Find where the given text appears and provide that cell's center as (x, y) coordinate. 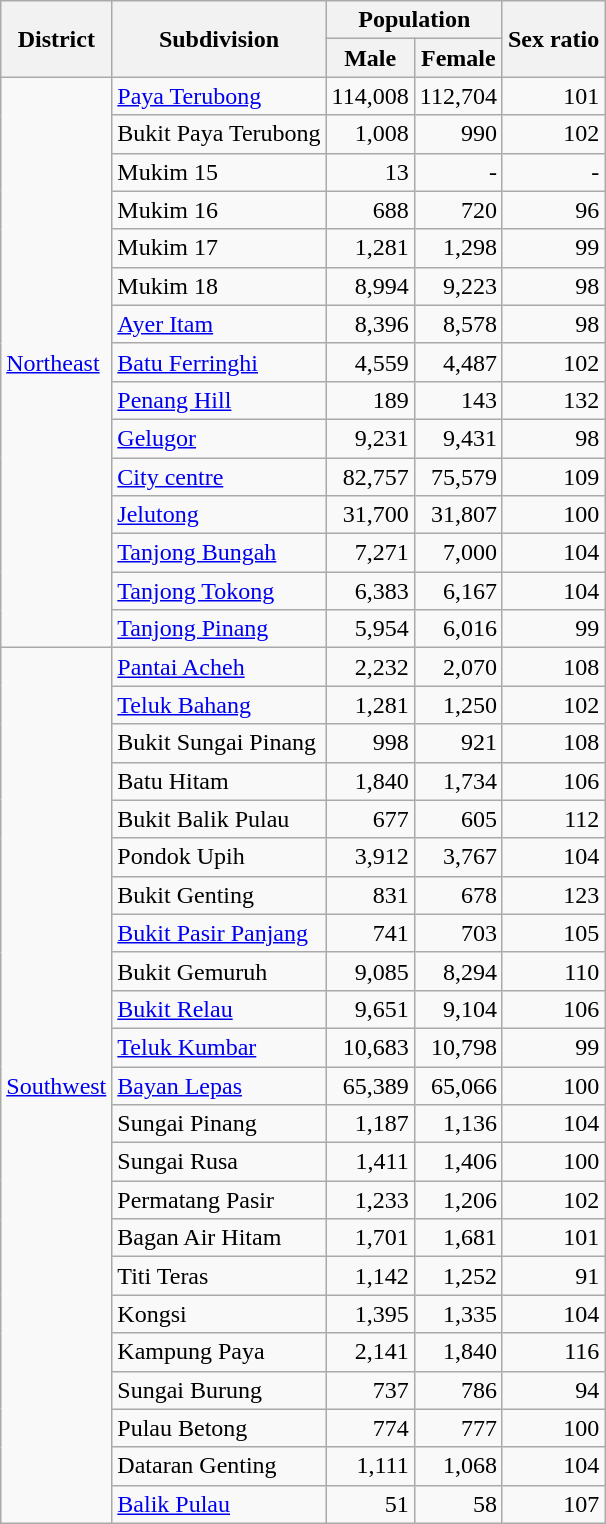
1,233 (370, 1200)
1,187 (370, 1124)
31,700 (370, 515)
1,701 (370, 1238)
Sungai Burung (219, 1390)
116 (553, 1352)
688 (370, 210)
774 (370, 1428)
741 (370, 933)
75,579 (458, 477)
1,681 (458, 1238)
2,232 (370, 667)
Mukim 17 (219, 248)
1,335 (458, 1314)
737 (370, 1390)
786 (458, 1390)
105 (553, 933)
3,912 (370, 857)
1,250 (458, 705)
4,487 (458, 362)
Pantai Acheh (219, 667)
Sungai Rusa (219, 1162)
Permatang Pasir (219, 1200)
10,798 (458, 1047)
Batu Ferringhi (219, 362)
112 (553, 819)
Dataran Genting (219, 1466)
720 (458, 210)
9,651 (370, 1009)
82,757 (370, 477)
31,807 (458, 515)
5,954 (370, 629)
3,767 (458, 857)
112,704 (458, 96)
65,389 (370, 1085)
189 (370, 400)
7,000 (458, 553)
Balik Pulau (219, 1504)
Bagan Air Hitam (219, 1238)
Sungai Pinang (219, 1124)
1,008 (370, 134)
1,406 (458, 1162)
Teluk Kumbar (219, 1047)
Bukit Balik Pulau (219, 819)
Jelutong (219, 515)
Gelugor (219, 438)
Northeast (56, 362)
Bukit Gemuruh (219, 971)
1,111 (370, 1466)
Population (414, 20)
678 (458, 895)
Paya Terubong (219, 96)
703 (458, 933)
58 (458, 1504)
107 (553, 1504)
921 (458, 743)
110 (553, 971)
Titi Teras (219, 1276)
2,070 (458, 667)
9,085 (370, 971)
Teluk Bahang (219, 705)
7,271 (370, 553)
Ayer Itam (219, 324)
1,068 (458, 1466)
1,395 (370, 1314)
109 (553, 477)
1,411 (370, 1162)
Mukim 15 (219, 172)
1,734 (458, 781)
143 (458, 400)
Mukim 16 (219, 210)
831 (370, 895)
Tanjong Bungah (219, 553)
1,206 (458, 1200)
Bukit Sungai Pinang (219, 743)
Kongsi (219, 1314)
91 (553, 1276)
Tanjong Pinang (219, 629)
605 (458, 819)
Penang Hill (219, 400)
9,231 (370, 438)
1,298 (458, 248)
9,104 (458, 1009)
Male (370, 58)
8,994 (370, 286)
51 (370, 1504)
Pondok Upih (219, 857)
Female (458, 58)
96 (553, 210)
Bukit Genting (219, 895)
990 (458, 134)
Mukim 18 (219, 286)
8,396 (370, 324)
Bayan Lepas (219, 1085)
District (56, 39)
998 (370, 743)
8,578 (458, 324)
Tanjong Tokong (219, 591)
677 (370, 819)
9,431 (458, 438)
Batu Hitam (219, 781)
Subdivision (219, 39)
Bukit Relau (219, 1009)
132 (553, 400)
4,559 (370, 362)
777 (458, 1428)
2,141 (370, 1352)
94 (553, 1390)
6,167 (458, 591)
114,008 (370, 96)
1,252 (458, 1276)
10,683 (370, 1047)
1,142 (370, 1276)
13 (370, 172)
65,066 (458, 1085)
123 (553, 895)
City centre (219, 477)
1,136 (458, 1124)
Bukit Paya Terubong (219, 134)
9,223 (458, 286)
Pulau Betong (219, 1428)
6,016 (458, 629)
Sex ratio (553, 39)
Southwest (56, 1086)
Bukit Pasir Panjang (219, 933)
8,294 (458, 971)
Kampung Paya (219, 1352)
6,383 (370, 591)
